Search for the cell housing the specified text and yield its (x, y) center coordinate. 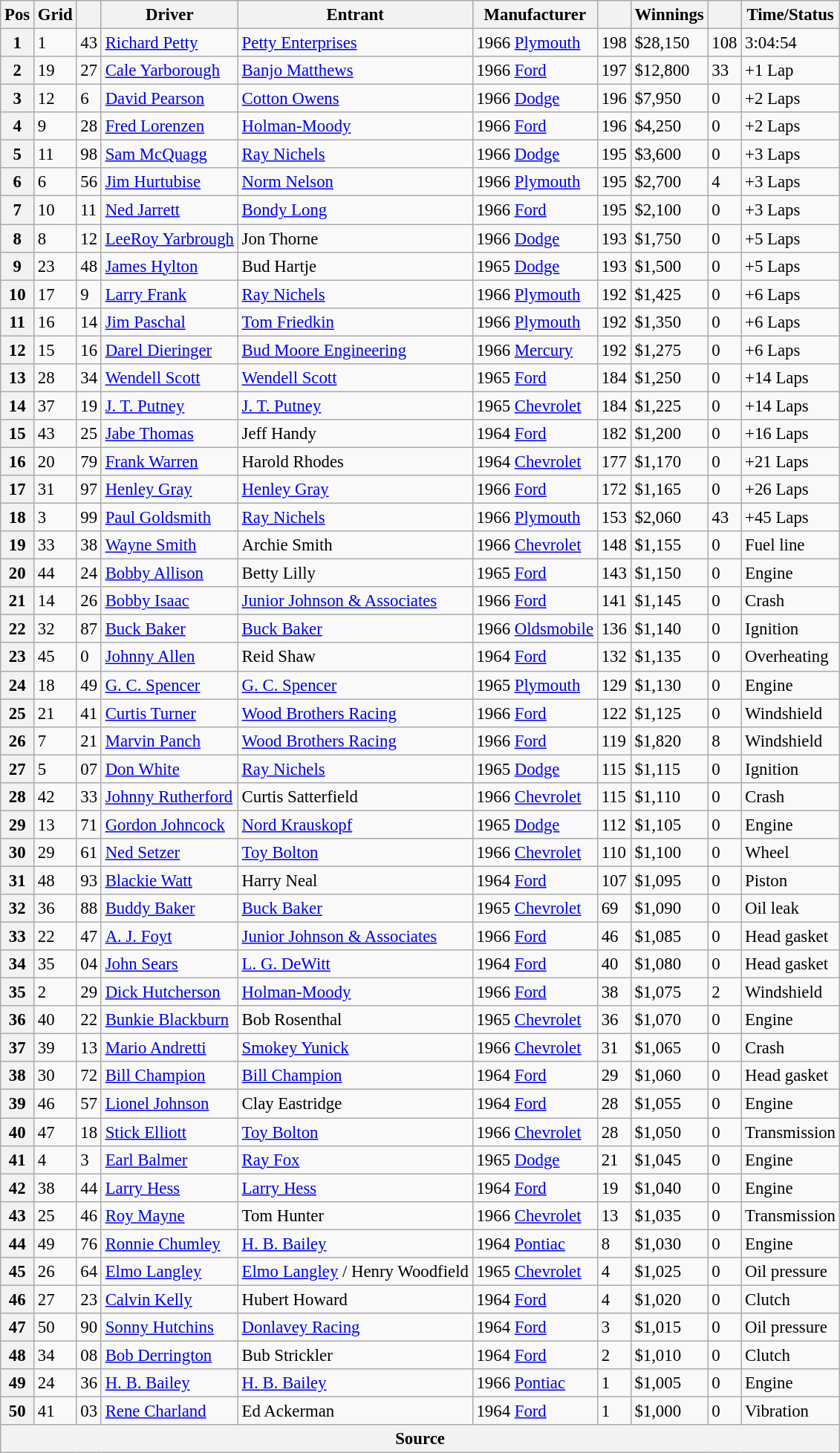
Tom Friedkin (355, 322)
Earl Balmer (169, 1160)
$1,050 (669, 1132)
Fred Lorenzen (169, 126)
Source (420, 1439)
Elmo Langley (169, 1272)
1964 Chevrolet (535, 461)
$1,820 (669, 741)
$3,600 (669, 155)
$1,045 (669, 1160)
1966 Pontiac (535, 1383)
04 (89, 964)
$1,000 (669, 1411)
$1,030 (669, 1244)
56 (89, 182)
$1,350 (669, 322)
Bob Derrington (169, 1355)
Sonny Hutchins (169, 1327)
Cotton Owens (355, 99)
1966 Mercury (535, 350)
93 (89, 880)
61 (89, 853)
Don White (169, 769)
$1,135 (669, 657)
Tom Hunter (355, 1215)
Bub Strickler (355, 1355)
Stick Elliott (169, 1132)
Bob Rosenthal (355, 1020)
David Pearson (169, 99)
Bobby Allison (169, 573)
$1,500 (669, 266)
Cale Yarborough (169, 71)
07 (89, 769)
Betty Lilly (355, 573)
Pos (18, 15)
Wayne Smith (169, 545)
69 (613, 908)
Jim Hurtubise (169, 182)
Frank Warren (169, 461)
Time/Status (790, 15)
Grid (55, 15)
Harold Rhodes (355, 461)
198 (613, 43)
1964 Pontiac (535, 1244)
$1,200 (669, 434)
A. J. Foyt (169, 937)
$1,025 (669, 1272)
64 (89, 1272)
$4,250 (669, 126)
Darel Dieringer (169, 350)
$1,070 (669, 1020)
141 (613, 601)
Curtis Satterfield (355, 797)
LeeRoy Yarbrough (169, 238)
Winnings (669, 15)
Fuel line (790, 545)
Jim Paschal (169, 322)
Wheel (790, 853)
132 (613, 657)
Ned Setzer (169, 853)
$1,275 (669, 350)
+45 Laps (790, 518)
$1,060 (669, 1076)
Smokey Yunick (355, 1048)
79 (89, 461)
Bobby Isaac (169, 601)
119 (613, 741)
$1,140 (669, 629)
108 (725, 43)
143 (613, 573)
1966 Oldsmobile (535, 629)
172 (613, 490)
$1,125 (669, 713)
Bud Hartje (355, 266)
Buddy Baker (169, 908)
90 (89, 1327)
Bondy Long (355, 210)
$1,170 (669, 461)
John Sears (169, 964)
Ray Fox (355, 1160)
Jabe Thomas (169, 434)
$1,085 (669, 937)
Harry Neal (355, 880)
98 (89, 155)
$1,425 (669, 294)
197 (613, 71)
$1,150 (669, 573)
$1,055 (669, 1104)
+26 Laps (790, 490)
Vibration (790, 1411)
Banjo Matthews (355, 71)
$1,080 (669, 964)
James Hylton (169, 266)
Paul Goldsmith (169, 518)
Jon Thorne (355, 238)
Clay Eastridge (355, 1104)
182 (613, 434)
Calvin Kelly (169, 1299)
$1,165 (669, 490)
136 (613, 629)
71 (89, 825)
Ed Ackerman (355, 1411)
Nord Krauskopf (355, 825)
03 (89, 1411)
177 (613, 461)
$1,750 (669, 238)
$1,035 (669, 1215)
Donlavey Racing (355, 1327)
Johnny Rutherford (169, 797)
122 (613, 713)
Ronnie Chumley (169, 1244)
$1,155 (669, 545)
Norm Nelson (355, 182)
Johnny Allen (169, 657)
Entrant (355, 15)
$2,060 (669, 518)
Blackie Watt (169, 880)
Curtis Turner (169, 713)
Mario Andretti (169, 1048)
Piston (790, 880)
$7,950 (669, 99)
Dick Hutcherson (169, 992)
Driver (169, 15)
$1,005 (669, 1383)
Archie Smith (355, 545)
Gordon Johncock (169, 825)
$1,015 (669, 1327)
Hubert Howard (355, 1299)
110 (613, 853)
76 (89, 1244)
$1,010 (669, 1355)
$1,075 (669, 992)
57 (89, 1104)
Bud Moore Engineering (355, 350)
107 (613, 880)
153 (613, 518)
Elmo Langley / Henry Woodfield (355, 1272)
+1 Lap (790, 71)
$28,150 (669, 43)
$1,020 (669, 1299)
$1,130 (669, 685)
08 (89, 1355)
1965 Plymouth (535, 685)
Roy Mayne (169, 1215)
$1,105 (669, 825)
Marvin Panch (169, 741)
Larry Frank (169, 294)
148 (613, 545)
112 (613, 825)
$1,250 (669, 378)
Bunkie Blackburn (169, 1020)
99 (89, 518)
97 (89, 490)
+16 Laps (790, 434)
Lionel Johnson (169, 1104)
87 (89, 629)
$1,145 (669, 601)
$12,800 (669, 71)
Petty Enterprises (355, 43)
Richard Petty (169, 43)
Rene Charland (169, 1411)
$1,090 (669, 908)
Reid Shaw (355, 657)
Overheating (790, 657)
Ned Jarrett (169, 210)
$1,115 (669, 769)
Sam McQuagg (169, 155)
$1,065 (669, 1048)
Manufacturer (535, 15)
88 (89, 908)
$1,100 (669, 853)
L. G. DeWitt (355, 964)
$1,040 (669, 1188)
$1,225 (669, 406)
129 (613, 685)
3:04:54 (790, 43)
$1,110 (669, 797)
$2,100 (669, 210)
Jeff Handy (355, 434)
$1,095 (669, 880)
72 (89, 1076)
+21 Laps (790, 461)
Oil leak (790, 908)
$2,700 (669, 182)
